Locate the cell with the specified text and output its [X, Y] center coordinate. 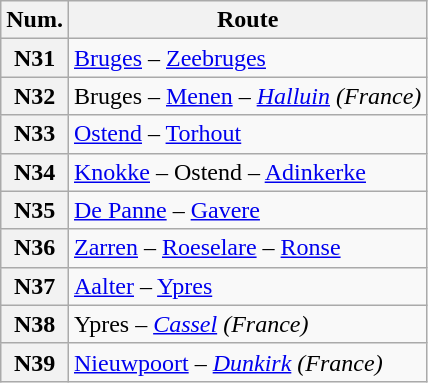
N37 [35, 286]
Knokke – Ostend – Adinkerke [247, 172]
De Panne – Gavere [247, 210]
N36 [35, 248]
Ypres – Cassel (France) [247, 324]
N32 [35, 96]
Nieuwpoort – Dunkirk (France) [247, 362]
Num. [35, 20]
N33 [35, 134]
N34 [35, 172]
N39 [35, 362]
Aalter – Ypres [247, 286]
N31 [35, 58]
Zarren – Roeselare – Ronse [247, 248]
Ostend – Torhout [247, 134]
N38 [35, 324]
Bruges – Menen – Halluin (France) [247, 96]
N35 [35, 210]
Bruges – Zeebruges [247, 58]
Route [247, 20]
